Locate the cell with the specified text and output its [X, Y] center coordinate. 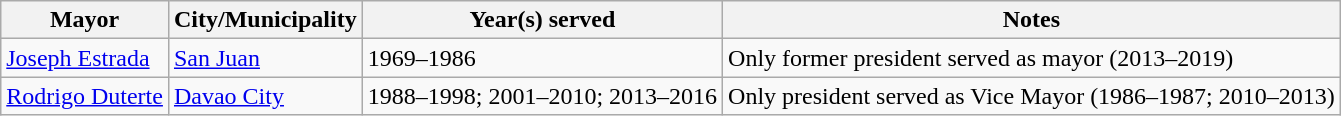
Rodrigo Duterte [85, 96]
Davao City [265, 96]
Joseph Estrada [85, 58]
1969–1986 [542, 58]
City/Municipality [265, 20]
1988–1998; 2001–2010; 2013–2016 [542, 96]
Only president served as Vice Mayor (1986–1987; 2010–2013) [1032, 96]
San Juan [265, 58]
Notes [1032, 20]
Only former president served as mayor (2013–2019) [1032, 58]
Year(s) served [542, 20]
Mayor [85, 20]
